Provide the [X, Y] coordinate of the cell's center where the given text is located.  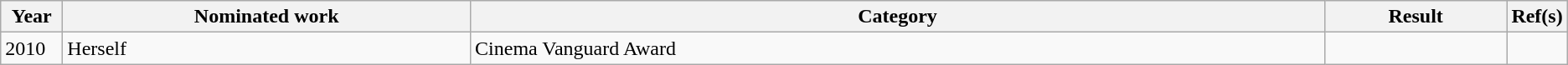
Year [32, 17]
Cinema Vanguard Award [898, 48]
Herself [266, 48]
2010 [32, 48]
Result [1416, 17]
Category [898, 17]
Nominated work [266, 17]
Ref(s) [1537, 17]
